Return (x, y) of the center of cell containing provided text 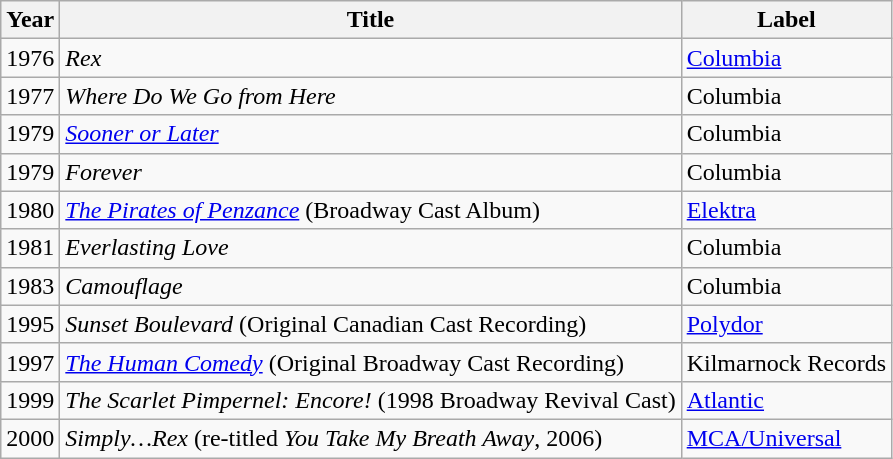
Polydor (786, 324)
1999 (30, 400)
Simply…Rex (re-titled You Take My Breath Away, 2006) (370, 438)
The Pirates of Penzance (Broadway Cast Album) (370, 210)
Sunset Boulevard (Original Canadian Cast Recording) (370, 324)
Year (30, 20)
Forever (370, 172)
1995 (30, 324)
Atlantic (786, 400)
1977 (30, 96)
1983 (30, 286)
Label (786, 20)
1997 (30, 362)
Title (370, 20)
Sooner or Later (370, 134)
Where Do We Go from Here (370, 96)
The Human Comedy (Original Broadway Cast Recording) (370, 362)
Rex (370, 58)
Kilmarnock Records (786, 362)
1980 (30, 210)
2000 (30, 438)
Elektra (786, 210)
1976 (30, 58)
Everlasting Love (370, 248)
MCA/Universal (786, 438)
1981 (30, 248)
The Scarlet Pimpernel: Encore! (1998 Broadway Revival Cast) (370, 400)
Camouflage (370, 286)
